Provide the [x, y] coordinate of the cell's center where the given text is located.  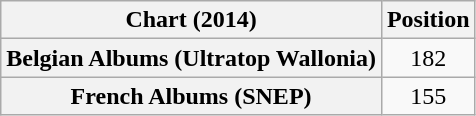
French Albums (SNEP) [192, 96]
Position [428, 20]
182 [428, 58]
155 [428, 96]
Chart (2014) [192, 20]
Belgian Albums (Ultratop Wallonia) [192, 58]
